Identify which cell holds the provided text, then report its [X, Y] central coordinate. 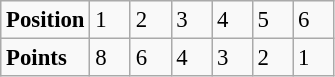
8 [110, 58]
Position [46, 20]
Points [46, 58]
5 [272, 20]
